Pinpoint the cell where the given text exists, returning its [X, Y] midpoint coordinate. 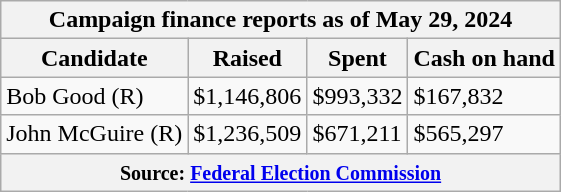
Cash on hand [484, 58]
Raised [248, 58]
Bob Good (R) [94, 96]
$565,297 [484, 134]
$993,332 [358, 96]
John McGuire (R) [94, 134]
$1,146,806 [248, 96]
$1,236,509 [248, 134]
Candidate [94, 58]
$167,832 [484, 96]
Source: Federal Election Commission [281, 172]
Spent [358, 58]
Campaign finance reports as of May 29, 2024 [281, 20]
$671,211 [358, 134]
